Determine the (x, y) coordinate at the center of the cell enclosing the given text.  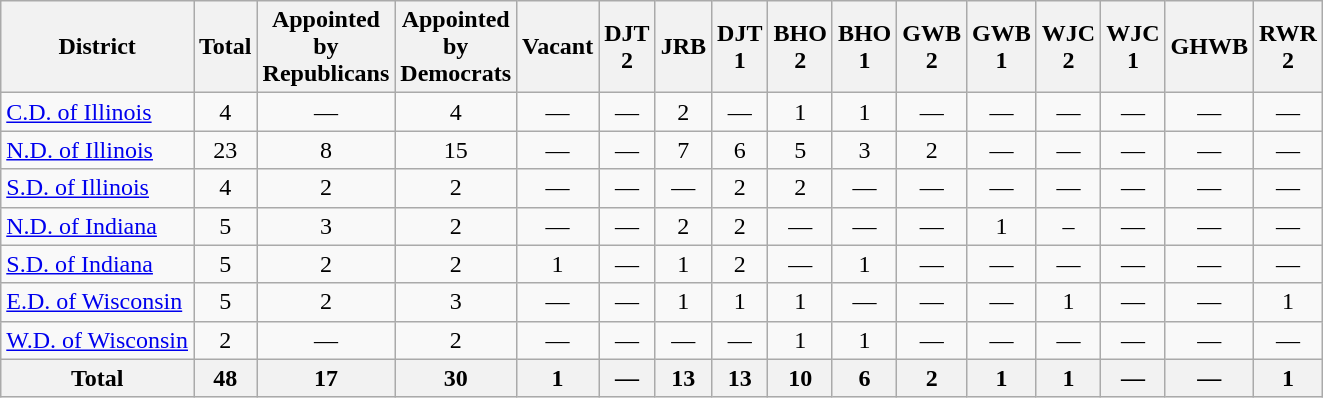
– (1068, 226)
GHWB (1209, 47)
48 (226, 378)
N.D. of Illinois (98, 150)
30 (456, 378)
E.D. of Wisconsin (98, 302)
Vacant (558, 47)
BHO1 (864, 47)
C.D. of Illinois (98, 112)
17 (326, 378)
AppointedbyDemocrats (456, 47)
7 (683, 150)
N.D. of Indiana (98, 226)
DJT2 (627, 47)
S.D. of Indiana (98, 264)
BHO2 (800, 47)
W.D. of Wisconsin (98, 340)
GWB2 (932, 47)
15 (456, 150)
23 (226, 150)
AppointedbyRepublicans (326, 47)
10 (800, 378)
S.D. of Illinois (98, 188)
8 (326, 150)
RWR2 (1288, 47)
WJC1 (1133, 47)
JRB (683, 47)
DJT1 (740, 47)
WJC2 (1068, 47)
District (98, 47)
GWB1 (1002, 47)
